Output the [X, Y] coordinate of the center of the cell containing the given text.  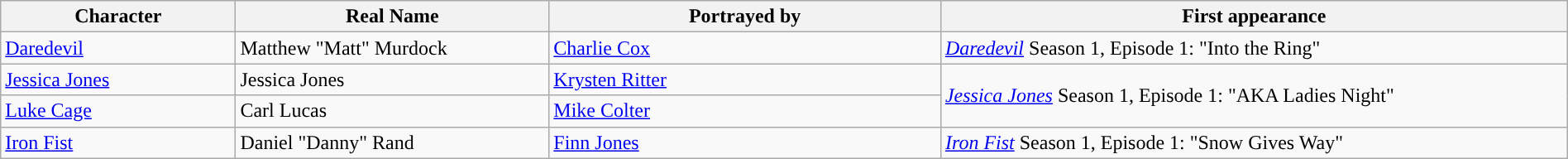
Iron Fist [118, 142]
Krysten Ritter [745, 79]
First appearance [1254, 17]
Daniel "Danny" Rand [392, 142]
Carl Lucas [392, 111]
Iron Fist Season 1, Episode 1: "Snow Gives Way" [1254, 142]
Charlie Cox [745, 48]
Luke Cage [118, 111]
Daredevil [118, 48]
Mike Colter [745, 111]
Portrayed by [745, 17]
Character [118, 17]
Finn Jones [745, 142]
Real Name [392, 17]
Daredevil Season 1, Episode 1: "Into the Ring" [1254, 48]
Jessica Jones Season 1, Episode 1: "AKA Ladies Night" [1254, 95]
Matthew "Matt" Murdock [392, 48]
